Return the (x, y) coordinate for the center point of the cell that contains the specified text.  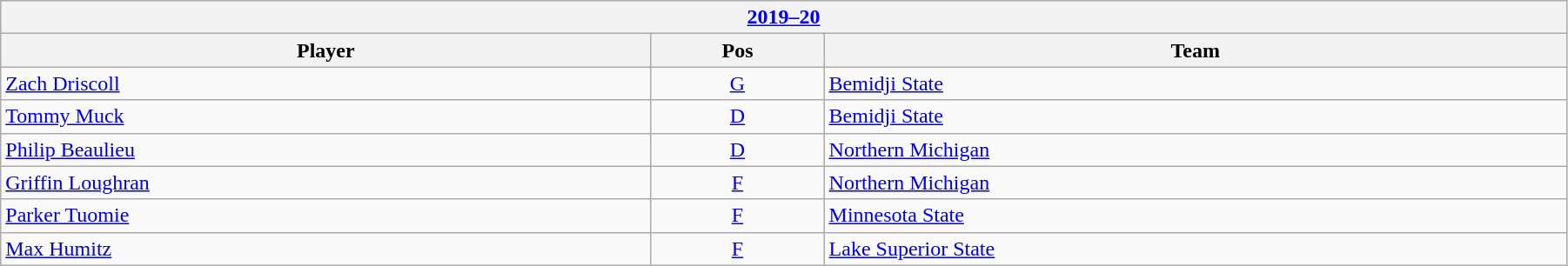
Philip Beaulieu (325, 150)
Lake Superior State (1196, 249)
Pos (738, 50)
Zach Driscoll (325, 83)
G (738, 83)
Parker Tuomie (325, 216)
Minnesota State (1196, 216)
2019–20 (784, 17)
Max Humitz (325, 249)
Player (325, 50)
Griffin Loughran (325, 183)
Team (1196, 50)
Tommy Muck (325, 116)
